Output the (X, Y) coordinate of the center of the cell containing the given text.  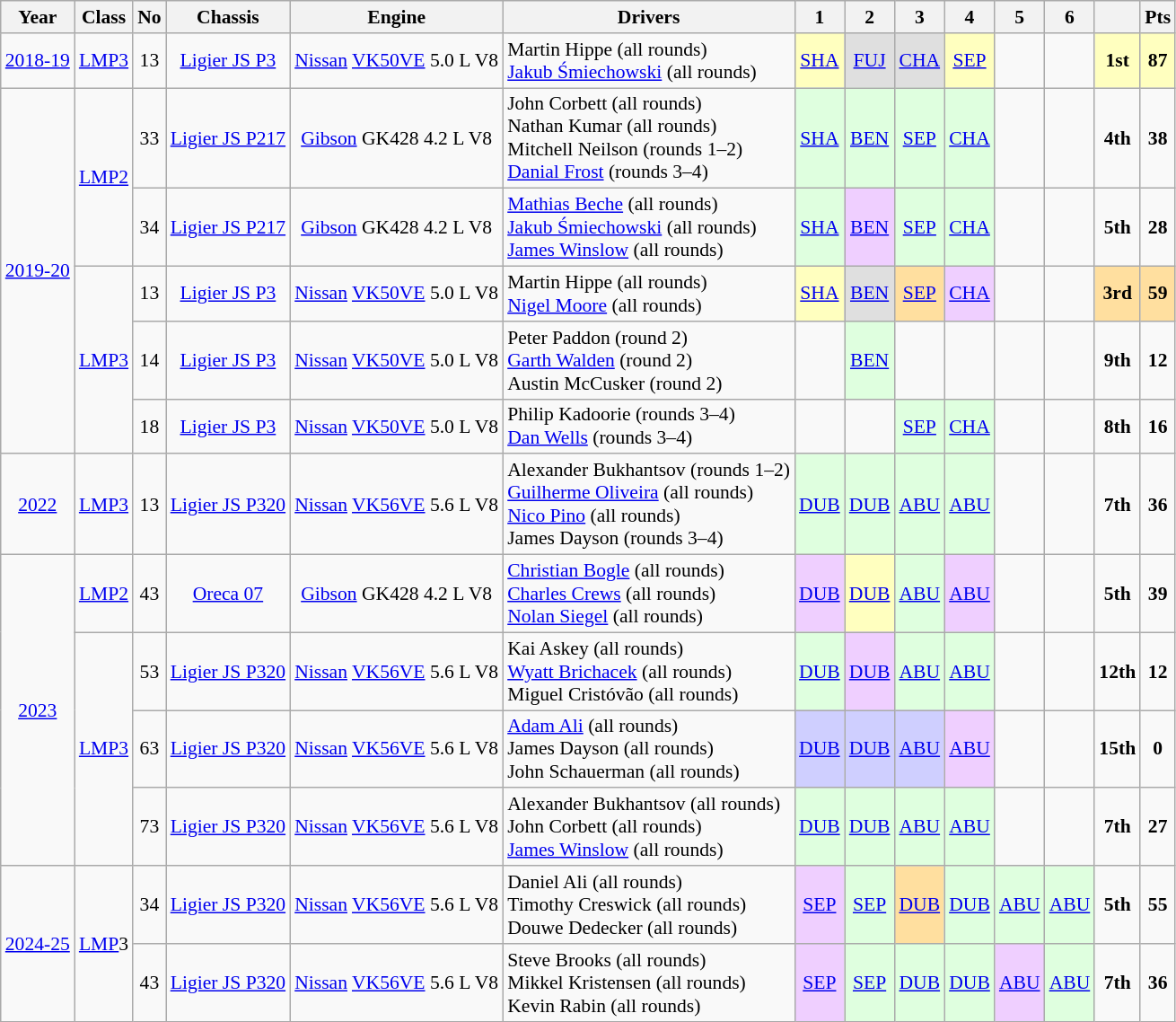
Christian Bogle (all rounds) Charles Crews (all rounds) Nolan Siegel (all rounds) (648, 595)
38 (1158, 138)
2024-25 (38, 943)
3 (919, 17)
Kai Askey (all rounds) Wyatt Brichacek (all rounds) Miguel Cristóvão (all rounds) (648, 672)
Steve Brooks (all rounds) Mikkel Kristensen (all rounds) Kevin Rabin (all rounds) (648, 982)
4 (970, 17)
Oreca 07 (228, 595)
1st (1117, 61)
1 (820, 17)
15th (1117, 749)
27 (1158, 828)
3rd (1117, 295)
Martin Hippe (all rounds) Jakub Śmiechowski (all rounds) (648, 61)
Drivers (648, 17)
2018-19 (38, 61)
53 (149, 672)
Alexander Bukhantsov (all rounds) John Corbett (all rounds) James Winslow (all rounds) (648, 828)
Philip Kadoorie (rounds 3–4) Dan Wells (rounds 3–4) (648, 426)
14 (149, 361)
63 (149, 749)
87 (1158, 61)
Alexander Bukhantsov (rounds 1–2) Guilherme Oliveira (all rounds) Nico Pino (all rounds) James Dayson (rounds 3–4) (648, 505)
55 (1158, 905)
Mathias Beche (all rounds) Jakub Śmiechowski (all rounds) James Winslow (all rounds) (648, 228)
Adam Ali (all rounds) James Dayson (all rounds) John Schauerman (all rounds) (648, 749)
2022 (38, 505)
28 (1158, 228)
33 (149, 138)
39 (1158, 595)
Daniel Ali (all rounds) Timothy Creswick (all rounds) Douwe Dedecker (all rounds) (648, 905)
16 (1158, 426)
2 (870, 17)
9th (1117, 361)
2023 (38, 710)
5 (1020, 17)
18 (149, 426)
Year (38, 17)
6 (1070, 17)
Chassis (228, 17)
8th (1117, 426)
FUJ (870, 61)
12th (1117, 672)
Class (104, 17)
John Corbett (all rounds) Nathan Kumar (all rounds) Mitchell Neilson (rounds 1–2) Danial Frost (rounds 3–4) (648, 138)
2019-20 (38, 271)
0 (1158, 749)
Martin Hippe (all rounds) Nigel Moore (all rounds) (648, 295)
Peter Paddon (round 2) Garth Walden (round 2) Austin McCusker (round 2) (648, 361)
Pts (1158, 17)
4th (1117, 138)
Engine (397, 17)
No (149, 17)
59 (1158, 295)
73 (149, 828)
